Return (x, y) of the center of cell containing provided text 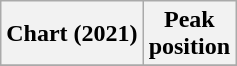
Chart (2021) (72, 34)
Peakposition (189, 34)
